Identify which cell holds the provided text, then report its (x, y) central coordinate. 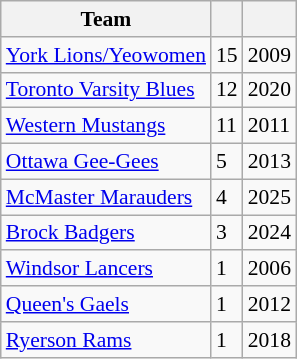
Queen's Gaels (106, 304)
3 (227, 233)
2018 (270, 340)
Windsor Lancers (106, 269)
2013 (270, 162)
12 (227, 90)
2006 (270, 269)
McMaster Marauders (106, 197)
2020 (270, 90)
York Lions/Yeowomen (106, 55)
Ryerson Rams (106, 340)
2009 (270, 55)
2025 (270, 197)
11 (227, 126)
4 (227, 197)
2011 (270, 126)
Toronto Varsity Blues (106, 90)
Western Mustangs (106, 126)
2024 (270, 233)
Team (106, 19)
2012 (270, 304)
Brock Badgers (106, 233)
5 (227, 162)
Ottawa Gee-Gees (106, 162)
15 (227, 55)
